Detect which cell encompasses the target text, then output its [x, y] center coordinate. 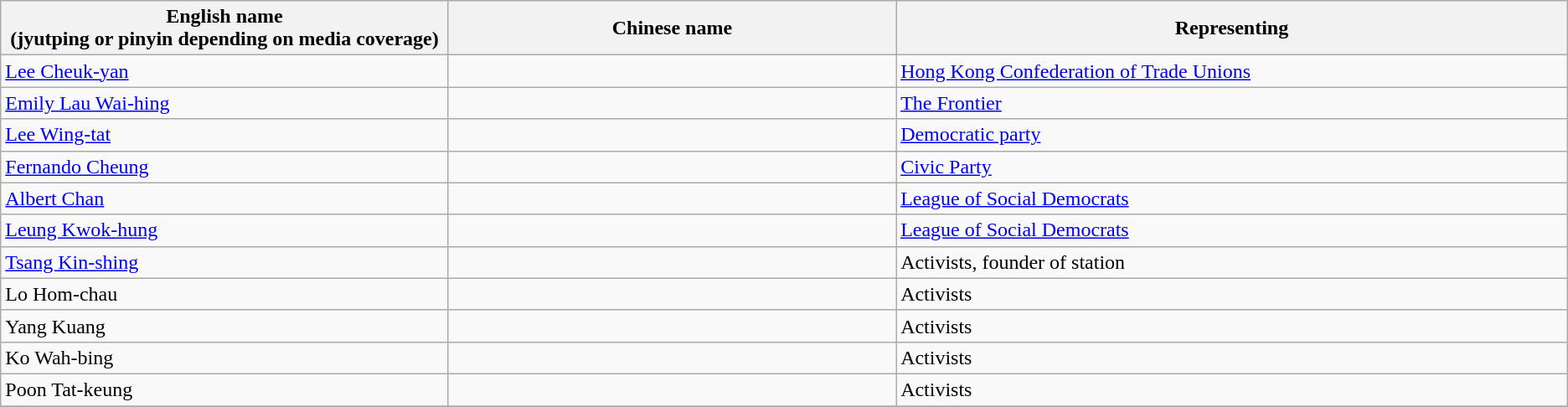
Lee Wing-tat [224, 135]
Yang Kuang [224, 326]
Democratic party [1232, 135]
Ko Wah-bing [224, 358]
Fernando Cheung [224, 167]
The Frontier [1232, 103]
English name(jyutping or pinyin depending on media coverage) [224, 28]
Lo Hom-chau [224, 294]
Poon Tat-keung [224, 389]
Tsang Kin-shing [224, 262]
Representing [1232, 28]
Activists, founder of station [1232, 262]
Chinese name [672, 28]
Leung Kwok-hung [224, 230]
Hong Kong Confederation of Trade Unions [1232, 71]
Civic Party [1232, 167]
Lee Cheuk-yan [224, 71]
Albert Chan [224, 198]
Emily Lau Wai-hing [224, 103]
